Return (X, Y) of the center of cell containing provided text 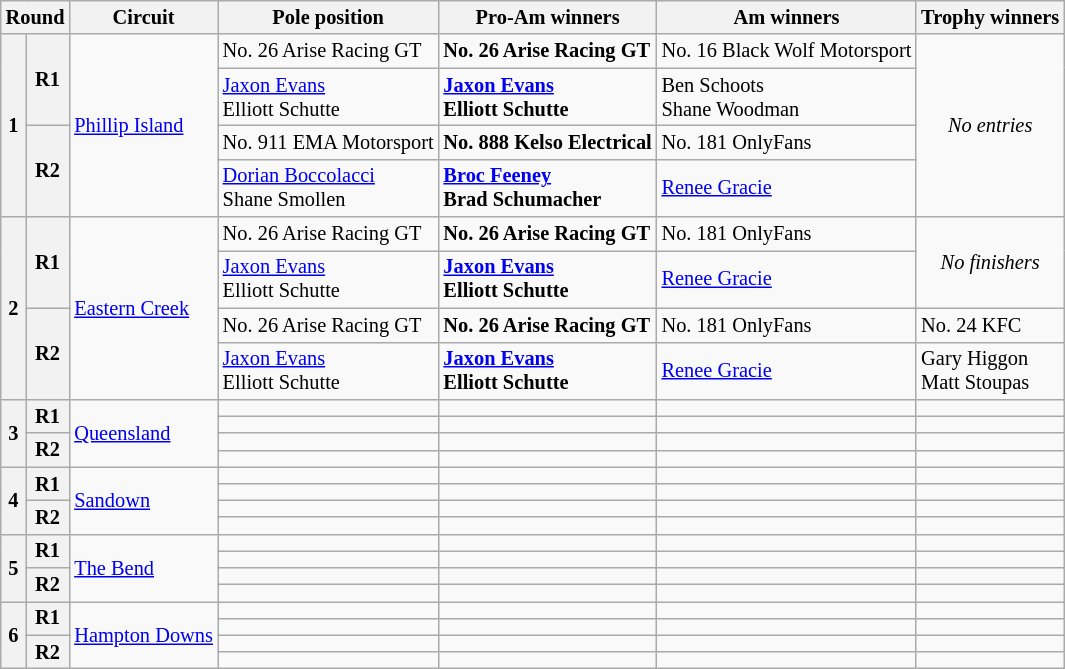
Gary Higgon Matt Stoupas (990, 371)
6 (14, 634)
Circuit (143, 17)
Round (36, 17)
No. 16 Black Wolf Motorsport (787, 51)
No finishers (990, 262)
Phillip Island (143, 126)
Sandown (143, 500)
5 (14, 568)
Ben Schoots Shane Woodman (787, 97)
2 (14, 308)
No. 911 EMA Motorsport (328, 142)
No. 888 Kelso Electrical (548, 142)
Trophy winners (990, 17)
4 (14, 500)
No entries (990, 126)
Hampton Downs (143, 634)
The Bend (143, 568)
1 (14, 126)
Eastern Creek (143, 308)
Am winners (787, 17)
Broc Feeney Brad Schumacher (548, 188)
Pole position (328, 17)
Queensland (143, 432)
Pro-Am winners (548, 17)
No. 24 KFC (990, 325)
3 (14, 432)
Dorian Boccolacci Shane Smollen (328, 188)
